Capture the cell that displays the provided text and extract its (X, Y) central coordinate. 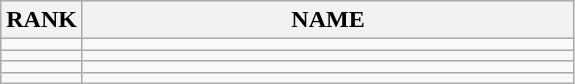
NAME (328, 20)
RANK (42, 20)
